Search for the cell housing the specified text and yield its (x, y) center coordinate. 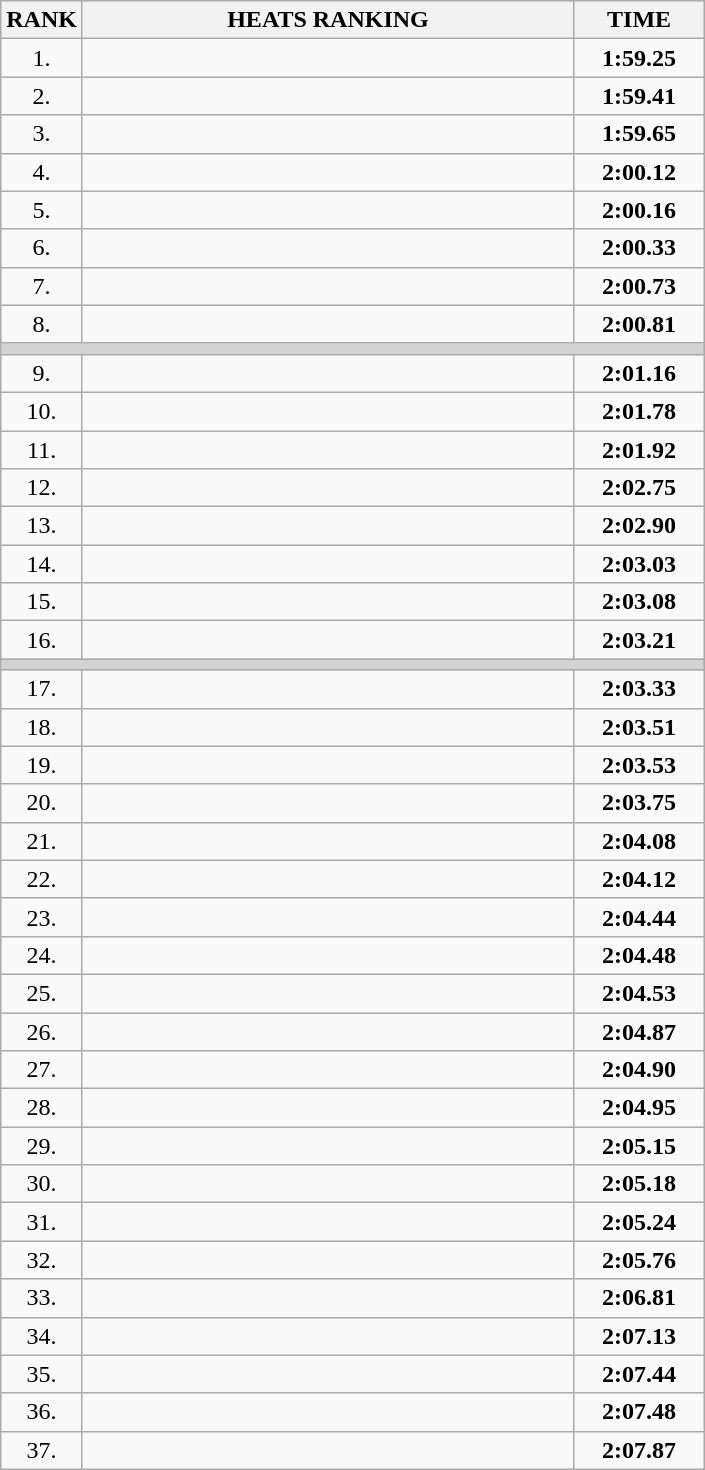
20. (42, 803)
2:00.16 (640, 210)
14. (42, 564)
23. (42, 917)
9. (42, 373)
24. (42, 955)
2:07.87 (640, 1450)
17. (42, 689)
2:04.87 (640, 1031)
33. (42, 1298)
34. (42, 1336)
19. (42, 765)
10. (42, 411)
2:04.90 (640, 1070)
5. (42, 210)
2:04.48 (640, 955)
2:01.16 (640, 373)
2:05.15 (640, 1146)
1:59.25 (640, 58)
2:00.81 (640, 324)
1:59.65 (640, 134)
2:04.53 (640, 993)
2:07.44 (640, 1374)
8. (42, 324)
31. (42, 1222)
2:05.24 (640, 1222)
15. (42, 602)
2:01.92 (640, 449)
25. (42, 993)
21. (42, 841)
2:03.08 (640, 602)
2:06.81 (640, 1298)
4. (42, 172)
37. (42, 1450)
11. (42, 449)
27. (42, 1070)
2:04.08 (640, 841)
2:05.76 (640, 1260)
2:07.48 (640, 1412)
2:03.03 (640, 564)
16. (42, 640)
36. (42, 1412)
2:03.51 (640, 727)
2:02.90 (640, 526)
TIME (640, 20)
2:04.95 (640, 1108)
13. (42, 526)
22. (42, 879)
2:00.12 (640, 172)
2:03.53 (640, 765)
32. (42, 1260)
12. (42, 488)
2:03.21 (640, 640)
6. (42, 248)
2:00.33 (640, 248)
1:59.41 (640, 96)
HEATS RANKING (328, 20)
2:05.18 (640, 1184)
2:03.75 (640, 803)
2:01.78 (640, 411)
28. (42, 1108)
2:04.44 (640, 917)
RANK (42, 20)
2:03.33 (640, 689)
1. (42, 58)
2:02.75 (640, 488)
3. (42, 134)
2:04.12 (640, 879)
26. (42, 1031)
35. (42, 1374)
29. (42, 1146)
7. (42, 286)
30. (42, 1184)
2:00.73 (640, 286)
18. (42, 727)
2. (42, 96)
2:07.13 (640, 1336)
